Locate the cell with the specified text and output its [x, y] center coordinate. 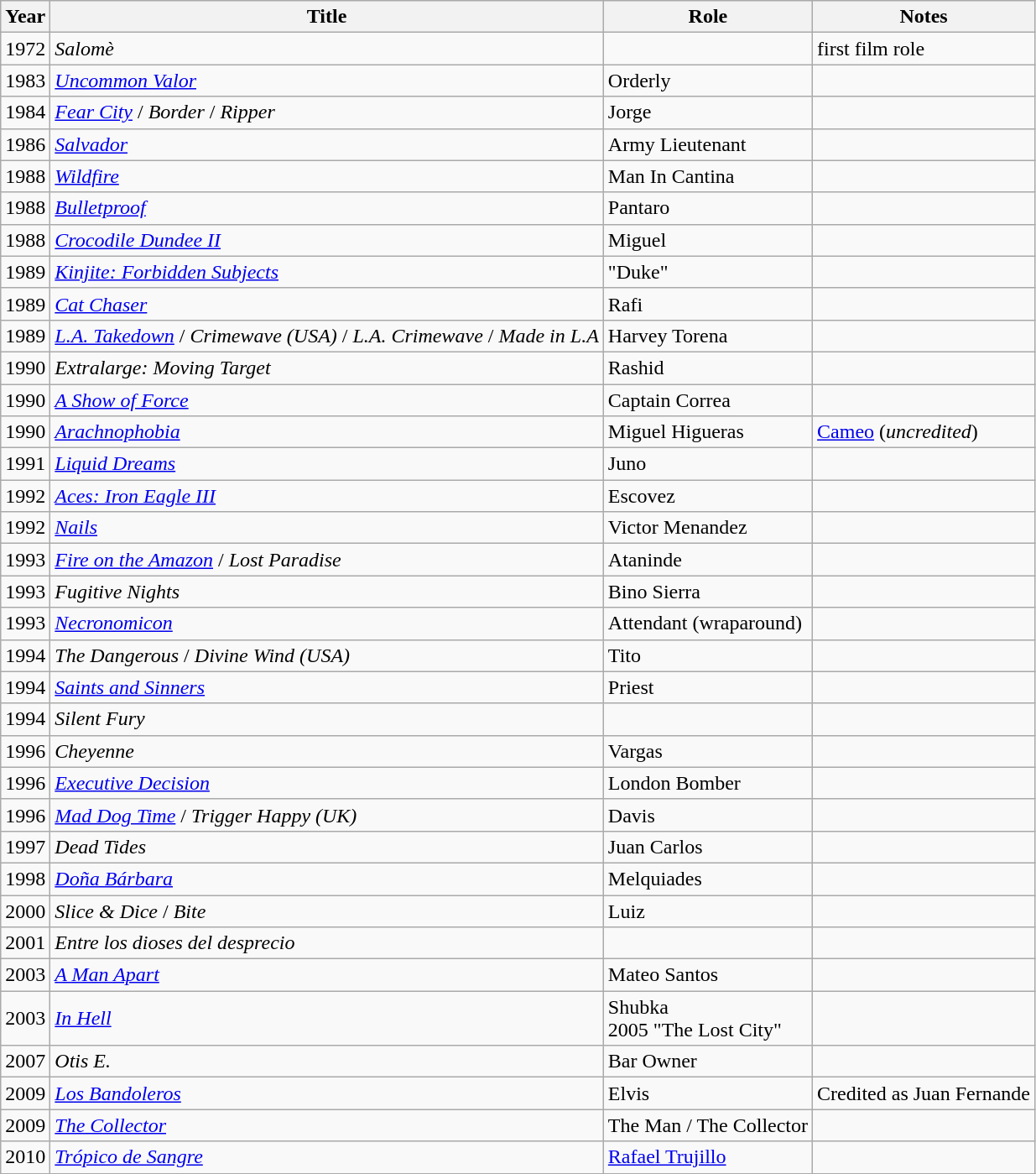
Nails [327, 528]
1983 [25, 81]
Los Bandoleros [327, 1093]
Liquid Dreams [327, 464]
Saints and Sinners [327, 687]
Role [708, 17]
2010 [25, 1157]
Necronomicon [327, 624]
Melquiades [708, 879]
L.A. Takedown / Crimewave (USA) / L.A. Crimewave / Made in L.A [327, 336]
The Man / The Collector [708, 1125]
Extralarge: Moving Target [327, 368]
1998 [25, 879]
Elvis [708, 1093]
first film role [924, 49]
Fire on the Amazon / Lost Paradise [327, 560]
Silent Fury [327, 719]
Tito [708, 655]
Kinjite: Forbidden Subjects [327, 272]
The Collector [327, 1125]
Arachnophobia [327, 432]
Uncommon Valor [327, 81]
Victor Menandez [708, 528]
2000 [25, 911]
Man In Cantina [708, 176]
1986 [25, 144]
"Duke" [708, 272]
Rashid [708, 368]
Mad Dog Time / Trigger Happy (UK) [327, 815]
Captain Correa [708, 400]
1972 [25, 49]
Dead Tides [327, 847]
Harvey Torena [708, 336]
Year [25, 17]
Juan Carlos [708, 847]
Priest [708, 687]
Attendant (wraparound) [708, 624]
Otis E. [327, 1062]
Aces: Iron Eagle III [327, 496]
Bino Sierra [708, 592]
Miguel [708, 240]
Vargas [708, 751]
Miguel Higueras [708, 432]
Bar Owner [708, 1062]
Cat Chaser [327, 304]
Entre los dioses del desprecio [327, 943]
1984 [25, 112]
A Man Apart [327, 975]
Luiz [708, 911]
2001 [25, 943]
Wildfire [327, 176]
Juno [708, 464]
1997 [25, 847]
The Dangerous / Divine Wind (USA) [327, 655]
1991 [25, 464]
Davis [708, 815]
Army Lieutenant [708, 144]
Salomè [327, 49]
In Hell [327, 1019]
Notes [924, 17]
2007 [25, 1062]
Cameo (uncredited) [924, 432]
Mateo Santos [708, 975]
Cheyenne [327, 751]
A Show of Force [327, 400]
Crocodile Dundee II [327, 240]
Shubka2005 "The Lost City" [708, 1019]
London Bomber [708, 783]
Orderly [708, 81]
Fugitive Nights [327, 592]
Rafi [708, 304]
Trópico de Sangre [327, 1157]
Title [327, 17]
Escovez [708, 496]
Pantaro [708, 208]
Fear City / Border / Ripper [327, 112]
Executive Decision [327, 783]
Jorge [708, 112]
Slice & Dice / Bite [327, 911]
Rafael Trujillo [708, 1157]
Ataninde [708, 560]
Salvador [327, 144]
Bulletproof [327, 208]
Doña Bárbara [327, 879]
Credited as Juan Fernande [924, 1093]
